Provide the [x, y] coordinate of the cell's center where the given text is located.  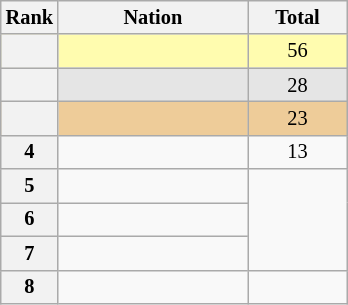
Rank [30, 17]
Total [298, 17]
5 [30, 186]
13 [298, 152]
Nation [153, 17]
23 [298, 118]
8 [30, 287]
28 [298, 85]
7 [30, 253]
6 [30, 219]
4 [30, 152]
56 [298, 51]
